Find where the given text appears and provide that cell's center as (x, y) coordinate. 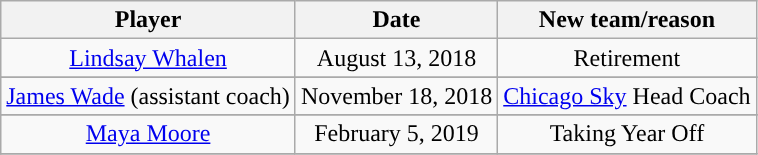
New team/reason (627, 20)
Retirement (627, 58)
August 13, 2018 (396, 58)
Taking Year Off (627, 134)
James Wade (assistant coach) (148, 96)
November 18, 2018 (396, 96)
Lindsay Whalen (148, 58)
Player (148, 20)
Date (396, 20)
February 5, 2019 (396, 134)
Maya Moore (148, 134)
Chicago Sky Head Coach (627, 96)
